Find where the given text appears and provide that cell's center as [X, Y] coordinate. 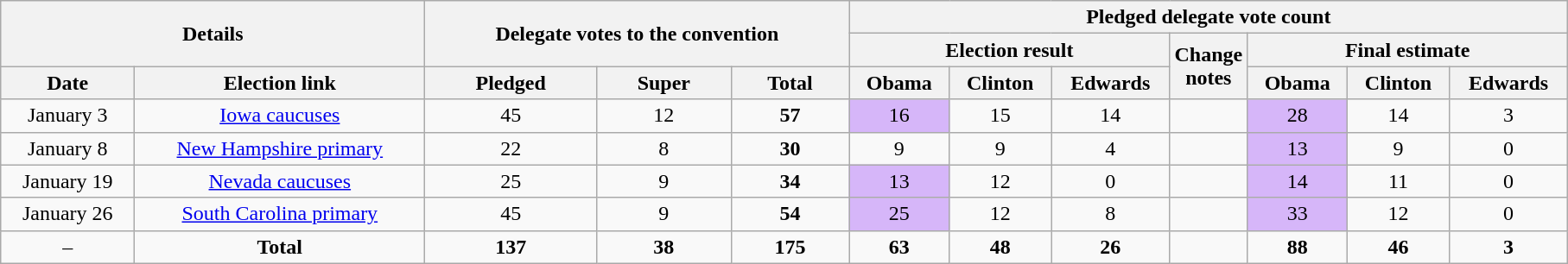
Pledged [511, 83]
Election result [1009, 50]
January 19 [67, 181]
88 [1298, 247]
South Carolina primary [280, 214]
48 [1000, 247]
34 [790, 181]
28 [1298, 116]
Election link [280, 83]
30 [790, 148]
11 [1399, 181]
January 26 [67, 214]
Details [213, 34]
January 3 [67, 116]
22 [511, 148]
January 8 [67, 148]
Super [663, 83]
175 [790, 247]
16 [899, 116]
New Hampshire primary [280, 148]
Changenotes [1209, 66]
Iowa caucuses [280, 116]
Nevada caucuses [280, 181]
Final estimate [1408, 50]
4 [1111, 148]
54 [790, 214]
– [67, 247]
46 [1399, 247]
33 [1298, 214]
Pledged delegate vote count [1209, 17]
15 [1000, 116]
63 [899, 247]
26 [1111, 247]
Delegate votes to the convention [638, 34]
38 [663, 247]
Date [67, 83]
137 [511, 247]
57 [790, 116]
